From the cell containing the given text, extract its center point as (X, Y) coordinate. 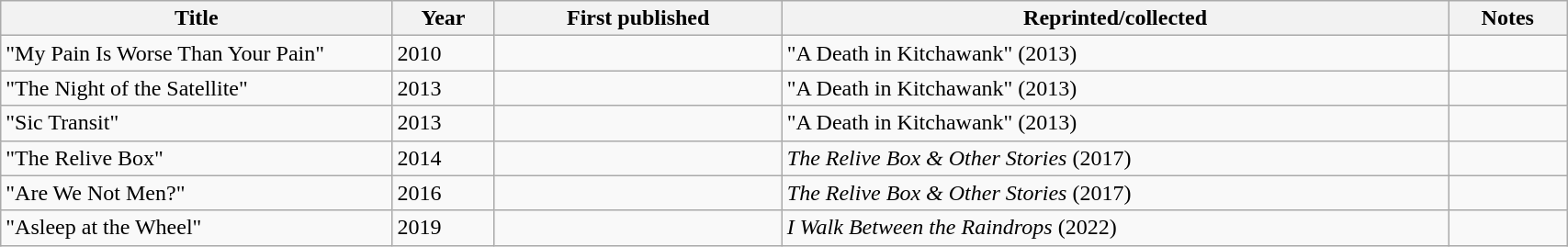
2019 (443, 228)
"Sic Transit" (197, 123)
"My Pain Is Worse Than Your Pain" (197, 53)
2014 (443, 158)
Title (197, 18)
"The Relive Box" (197, 158)
"The Night of the Satellite" (197, 88)
Notes (1508, 18)
"Asleep at the Wheel" (197, 228)
I Walk Between the Raindrops (2022) (1115, 228)
2010 (443, 53)
Year (443, 18)
Reprinted/collected (1115, 18)
2016 (443, 193)
"Are We Not Men?" (197, 193)
First published (637, 18)
